Locate the cell with the specified text and output its [x, y] center coordinate. 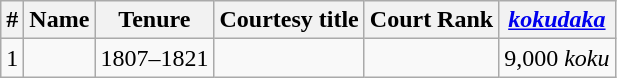
Tenure [154, 20]
Name [60, 20]
1807–1821 [154, 58]
Courtesy title [289, 20]
Court Rank [431, 20]
# [12, 20]
kokudaka [557, 20]
1 [12, 58]
9,000 koku [557, 58]
